Extract the (X, Y) coordinate from the center of the cell holding the provided text.  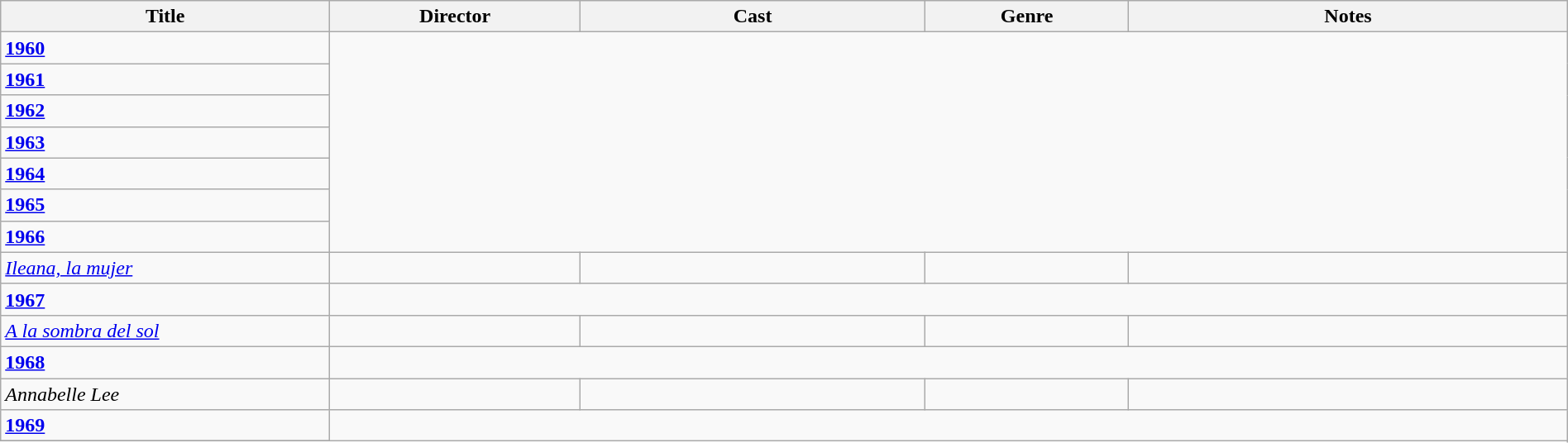
1967 (165, 299)
1960 (165, 48)
1963 (165, 142)
Notes (1348, 17)
Director (455, 17)
Cast (753, 17)
Ileana, la mujer (165, 268)
Annabelle Lee (165, 394)
A la sombra del sol (165, 331)
Genre (1026, 17)
1968 (165, 362)
1965 (165, 205)
1964 (165, 174)
1969 (165, 426)
1966 (165, 236)
1962 (165, 111)
Title (165, 17)
1961 (165, 79)
